Output the [x, y] coordinate of the center of the cell containing the given text.  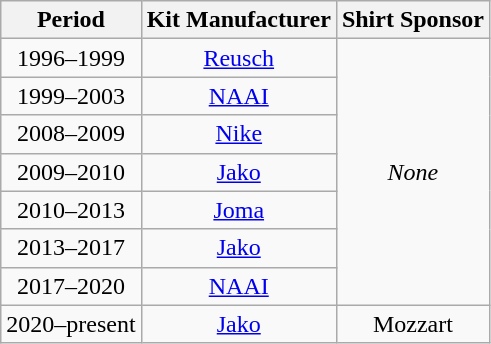
Nike [238, 134]
2008–2009 [71, 134]
Reusch [238, 58]
2020–present [71, 324]
Joma [238, 210]
2009–2010 [71, 172]
1996–1999 [71, 58]
2010–2013 [71, 210]
None [412, 172]
2013–2017 [71, 248]
2017–2020 [71, 286]
Period [71, 20]
Mozzart [412, 324]
Kit Manufacturer [238, 20]
Shirt Sponsor [412, 20]
1999–2003 [71, 96]
